Capture the cell that displays the provided text and extract its [X, Y] central coordinate. 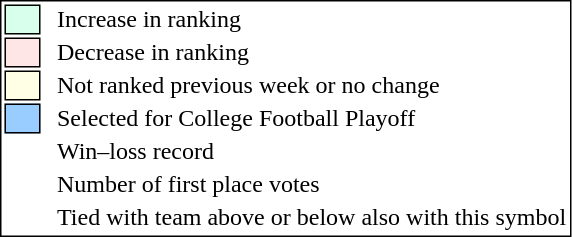
Not ranked previous week or no change [312, 85]
Win–loss record [312, 151]
Number of first place votes [312, 185]
Decrease in ranking [312, 53]
Tied with team above or below also with this symbol [312, 217]
Selected for College Football Playoff [312, 119]
Increase in ranking [312, 19]
